Scan for the cell matching the given text and deliver its [X, Y] coordinate at center. 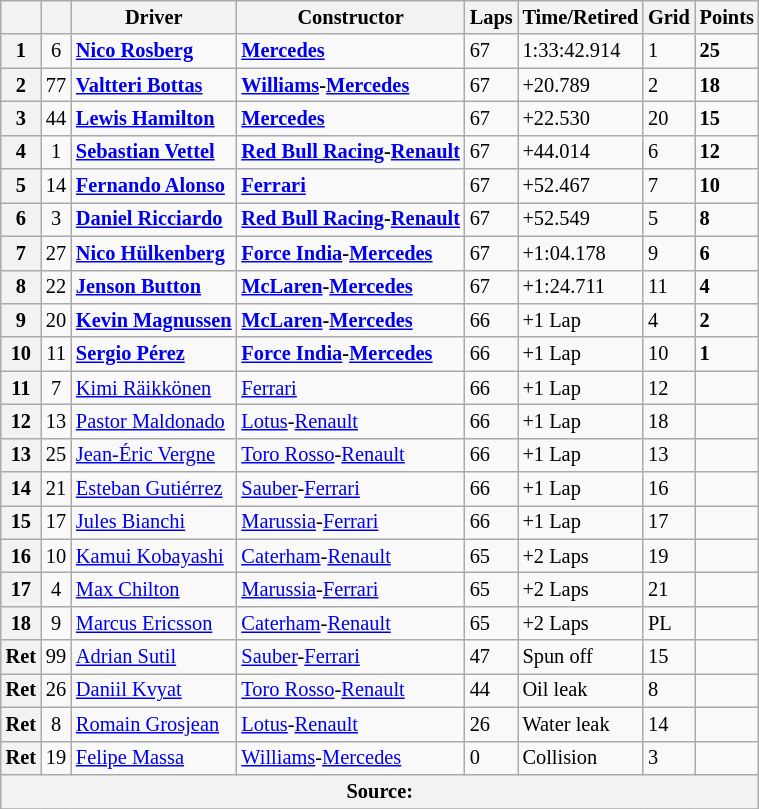
Source: [380, 791]
Lewis Hamilton [154, 118]
+52.467 [581, 186]
Esteban Gutiérrez [154, 489]
Water leak [581, 724]
PL [669, 623]
+22.530 [581, 118]
99 [56, 657]
27 [56, 253]
Romain Grosjean [154, 724]
Oil leak [581, 690]
Time/Retired [581, 17]
+52.549 [581, 219]
Jules Bianchi [154, 522]
Daniel Ricciardo [154, 219]
Collision [581, 758]
Jenson Button [154, 287]
1:33:42.914 [581, 51]
Constructor [350, 17]
Sebastian Vettel [154, 152]
Sergio Pérez [154, 354]
Adrian Sutil [154, 657]
0 [492, 758]
Grid [669, 17]
Nico Hülkenberg [154, 253]
Pastor Maldonado [154, 421]
Valtteri Bottas [154, 85]
77 [56, 85]
Fernando Alonso [154, 186]
22 [56, 287]
+44.014 [581, 152]
Max Chilton [154, 589]
Laps [492, 17]
Nico Rosberg [154, 51]
Felipe Massa [154, 758]
Spun off [581, 657]
+20.789 [581, 85]
Kamui Kobayashi [154, 556]
47 [492, 657]
Kevin Magnussen [154, 320]
Jean-Éric Vergne [154, 455]
+1:04.178 [581, 253]
Marcus Ericsson [154, 623]
Points [727, 17]
Daniil Kvyat [154, 690]
Driver [154, 17]
+1:24.711 [581, 287]
Kimi Räikkönen [154, 388]
